Determine the (X, Y) coordinate at the center of the cell enclosing the given text.  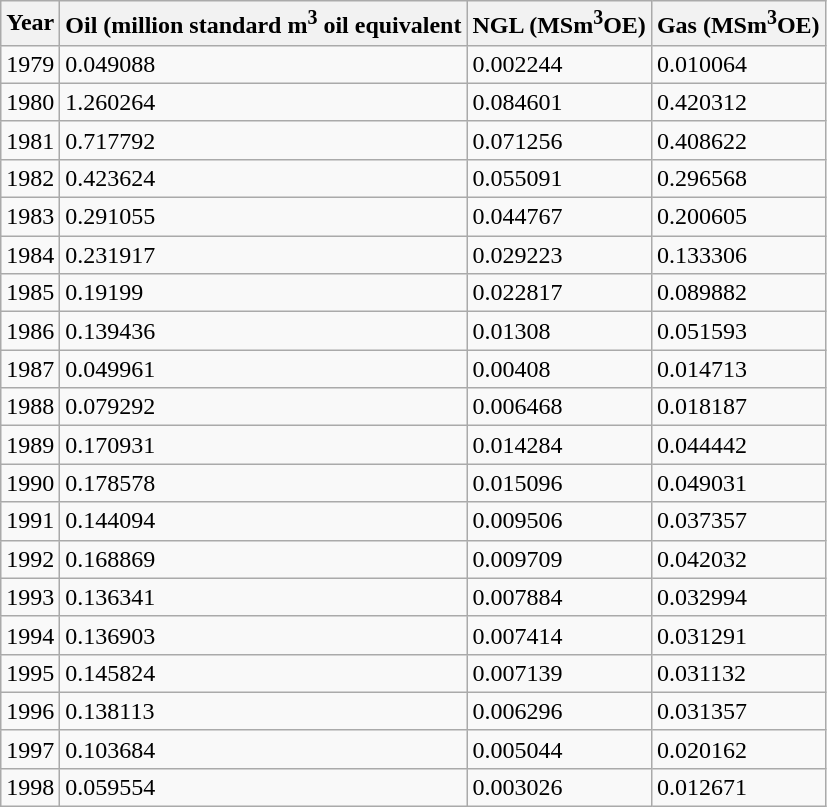
1997 (30, 749)
0.018187 (738, 407)
0.103684 (264, 749)
0.006468 (559, 407)
0.408622 (738, 140)
1980 (30, 102)
0.136903 (264, 635)
0.009506 (559, 521)
0.012671 (738, 787)
Oil (million standard m3 oil equivalent (264, 24)
0.079292 (264, 407)
0.002244 (559, 64)
Year (30, 24)
0.420312 (738, 102)
0.084601 (559, 102)
1996 (30, 711)
0.178578 (264, 483)
0.200605 (738, 217)
0.005044 (559, 749)
1985 (30, 293)
0.009709 (559, 559)
1979 (30, 64)
1989 (30, 445)
1981 (30, 140)
0.031357 (738, 711)
0.089882 (738, 293)
1984 (30, 255)
1990 (30, 483)
0.020162 (738, 749)
0.014284 (559, 445)
0.015096 (559, 483)
0.055091 (559, 178)
1983 (30, 217)
1995 (30, 673)
0.144094 (264, 521)
Gas (MSm3OE) (738, 24)
0.029223 (559, 255)
1982 (30, 178)
1991 (30, 521)
1987 (30, 369)
1998 (30, 787)
0.170931 (264, 445)
0.007414 (559, 635)
0.291055 (264, 217)
0.01308 (559, 331)
1986 (30, 331)
0.071256 (559, 140)
0.044442 (738, 445)
0.003026 (559, 787)
NGL (MSm3OE) (559, 24)
0.133306 (738, 255)
0.139436 (264, 331)
0.00408 (559, 369)
0.006296 (559, 711)
0.138113 (264, 711)
0.031132 (738, 673)
0.022817 (559, 293)
1992 (30, 559)
0.037357 (738, 521)
0.717792 (264, 140)
0.010064 (738, 64)
0.007884 (559, 597)
0.049088 (264, 64)
0.044767 (559, 217)
0.014713 (738, 369)
0.059554 (264, 787)
0.042032 (738, 559)
1993 (30, 597)
1994 (30, 635)
0.136341 (264, 597)
0.19199 (264, 293)
0.049031 (738, 483)
0.051593 (738, 331)
1.260264 (264, 102)
0.032994 (738, 597)
0.296568 (738, 178)
0.423624 (264, 178)
0.231917 (264, 255)
0.145824 (264, 673)
0.049961 (264, 369)
0.168869 (264, 559)
1988 (30, 407)
0.031291 (738, 635)
0.007139 (559, 673)
